Locate the cell with the specified text and output its [X, Y] center coordinate. 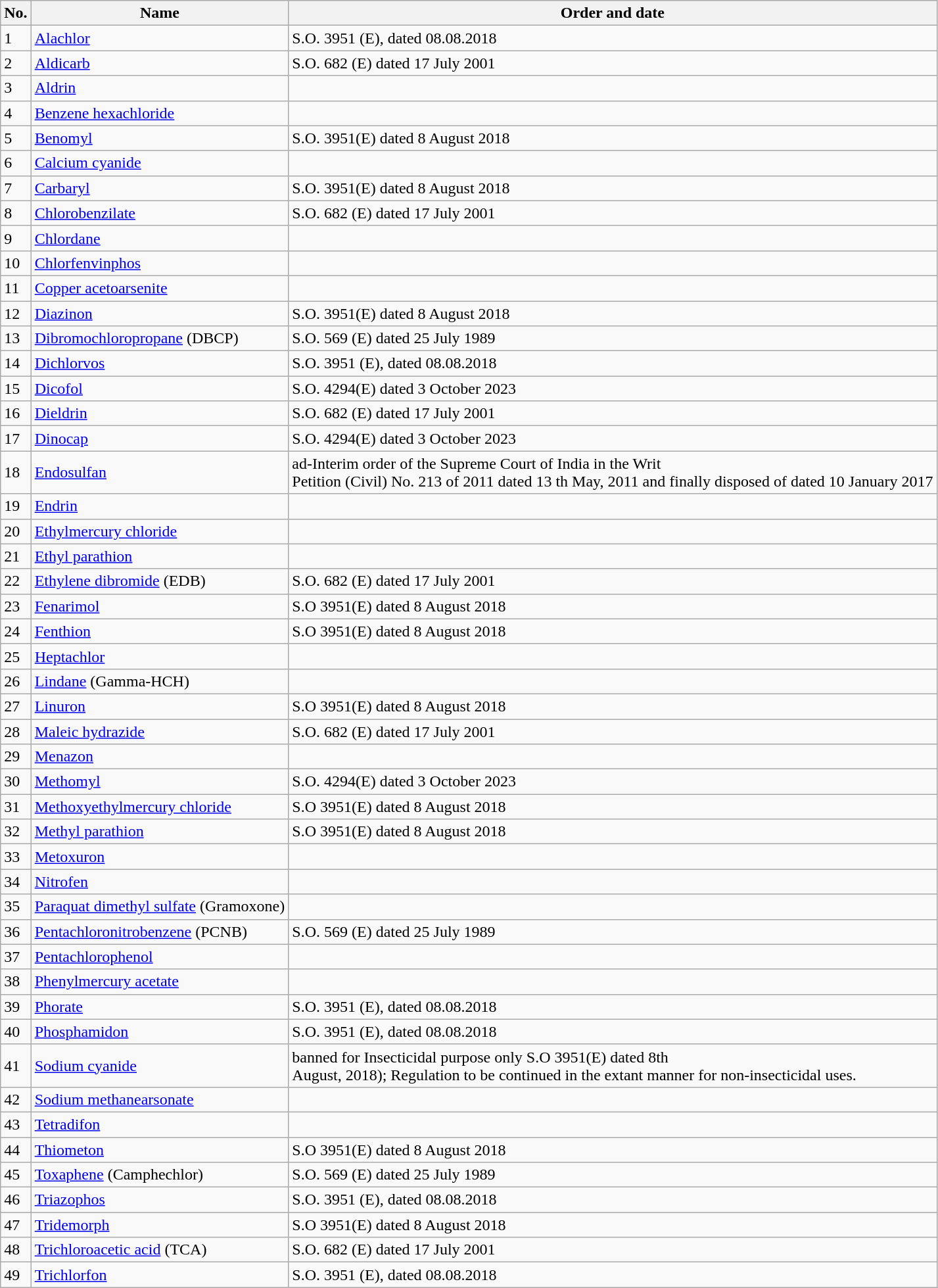
Aldrin [160, 88]
1 [16, 38]
Endosulfan [160, 472]
40 [16, 1032]
30 [16, 782]
Fenarimol [160, 606]
Fenthion [160, 631]
17 [16, 439]
5 [16, 138]
23 [16, 606]
Alachlor [160, 38]
Toxaphene (Camphechlor) [160, 1175]
6 [16, 163]
Benomyl [160, 138]
42 [16, 1099]
Name [160, 13]
Nitrofen [160, 882]
Ethyl parathion [160, 556]
Order and date [613, 13]
Diazinon [160, 314]
49 [16, 1275]
Aldicarb [160, 63]
Dinocap [160, 439]
Maleic hydrazide [160, 732]
28 [16, 732]
47 [16, 1225]
Chlordane [160, 238]
16 [16, 414]
Dicofol [160, 389]
Heptachlor [160, 656]
18 [16, 472]
7 [16, 188]
27 [16, 706]
37 [16, 957]
Ethylene dibromide (EDB) [160, 581]
9 [16, 238]
Menazon [160, 757]
Endrin [160, 506]
12 [16, 314]
Carbaryl [160, 188]
31 [16, 807]
34 [16, 882]
22 [16, 581]
38 [16, 982]
Methyl parathion [160, 832]
Methomyl [160, 782]
No. [16, 13]
Methoxyethylmercury chloride [160, 807]
Sodium methanearsonate [160, 1099]
43 [16, 1124]
36 [16, 932]
Phorate [160, 1007]
29 [16, 757]
Chlorfenvinphos [160, 263]
3 [16, 88]
Triazophos [160, 1200]
15 [16, 389]
Benzene hexachloride [160, 113]
10 [16, 263]
19 [16, 506]
Paraquat dimethyl sulfate (Gramoxone) [160, 907]
Pentachlorophenol [160, 957]
Calcium cyanide [160, 163]
26 [16, 681]
13 [16, 339]
Copper acetoarsenite [160, 288]
39 [16, 1007]
35 [16, 907]
banned for Insecticidal purpose only S.O 3951(E) dated 8thAugust, 2018); Regulation to be continued in the extant manner for non-insecticidal uses. [613, 1065]
Ethylmercury chloride [160, 531]
Dichlorvos [160, 364]
46 [16, 1200]
Chlorobenzilate [160, 213]
Linuron [160, 706]
Trichloroacetic acid (TCA) [160, 1250]
Lindane (Gamma-HCH) [160, 681]
33 [16, 857]
21 [16, 556]
Trichlorfon [160, 1275]
Dibromochloropropane (DBCP) [160, 339]
14 [16, 364]
8 [16, 213]
Phosphamidon [160, 1032]
2 [16, 63]
4 [16, 113]
Phenylmercury acetate [160, 982]
Sodium cyanide [160, 1065]
24 [16, 631]
Dieldrin [160, 414]
11 [16, 288]
Tetradifon [160, 1124]
32 [16, 832]
48 [16, 1250]
Thiometon [160, 1150]
20 [16, 531]
44 [16, 1150]
45 [16, 1175]
41 [16, 1065]
25 [16, 656]
Pentachloronitrobenzene (PCNB) [160, 932]
Metoxuron [160, 857]
Tridemorph [160, 1225]
